From the cell containing the given text, extract its center point as (X, Y) coordinate. 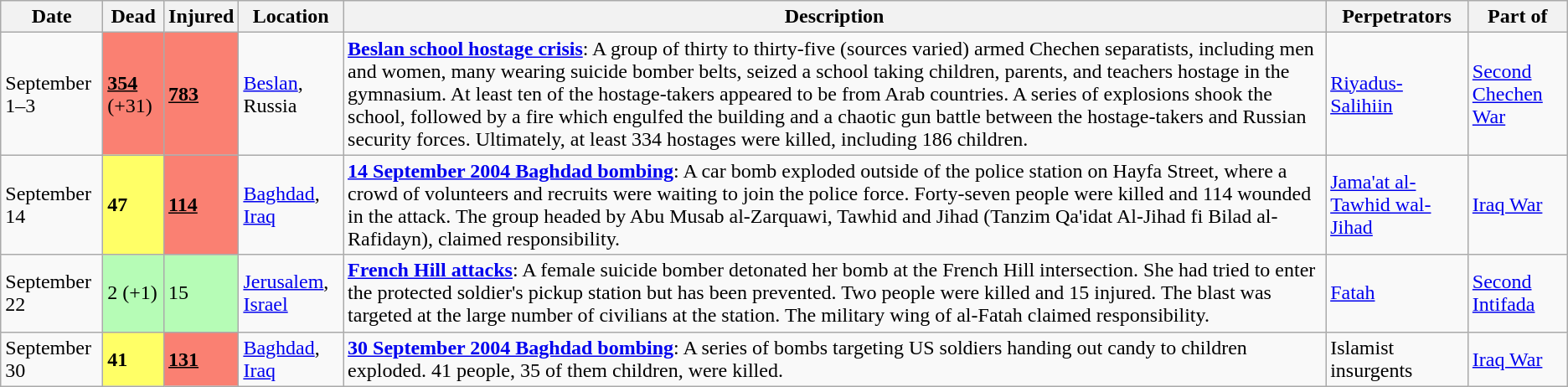
Islamist insurgents (1397, 359)
Jerusalem, Israel (291, 293)
September 22 (52, 293)
Description (834, 17)
Dead (134, 17)
15 (201, 293)
783 (201, 94)
Fatah (1397, 293)
41 (134, 359)
September 30 (52, 359)
September 1–3 (52, 94)
Perpetrators (1397, 17)
September 14 (52, 204)
131 (201, 359)
Second Chechen War (1518, 94)
2 (+1) (134, 293)
Riyadus-Salihiin (1397, 94)
47 (134, 204)
114 (201, 204)
Location (291, 17)
Date (52, 17)
Jama'at al-Tawhid wal-Jihad (1397, 204)
354 (+31) (134, 94)
Part of (1518, 17)
Beslan, Russia (291, 94)
Injured (201, 17)
Second Intifada (1518, 293)
